From the cell containing the given text, extract its center point as [X, Y] coordinate. 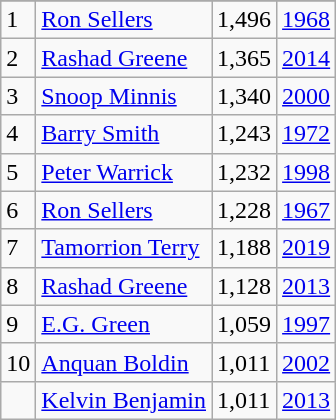
1997 [306, 324]
2002 [306, 362]
2 [18, 58]
1,128 [244, 286]
1967 [306, 210]
10 [18, 362]
8 [18, 286]
5 [18, 172]
Tamorrion Terry [124, 248]
1998 [306, 172]
2000 [306, 96]
Anquan Boldin [124, 362]
1972 [306, 134]
1 [18, 20]
1,228 [244, 210]
1,243 [244, 134]
2014 [306, 58]
1,365 [244, 58]
Kelvin Benjamin [124, 400]
Snoop Minnis [124, 96]
Barry Smith [124, 134]
1,340 [244, 96]
9 [18, 324]
2019 [306, 248]
1,232 [244, 172]
6 [18, 210]
7 [18, 248]
3 [18, 96]
E.G. Green [124, 324]
4 [18, 134]
1,059 [244, 324]
1968 [306, 20]
1,188 [244, 248]
Peter Warrick [124, 172]
1,496 [244, 20]
